Pinpoint the cell where the given text exists, returning its (x, y) midpoint coordinate. 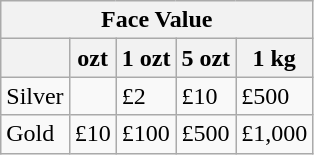
£100 (146, 134)
£1,000 (274, 134)
£2 (146, 96)
1 ozt (146, 58)
5 ozt (206, 58)
Silver (35, 96)
ozt (92, 58)
Gold (35, 134)
1 kg (274, 58)
Face Value (157, 20)
